Output the (X, Y) coordinate of the center of the cell containing the given text.  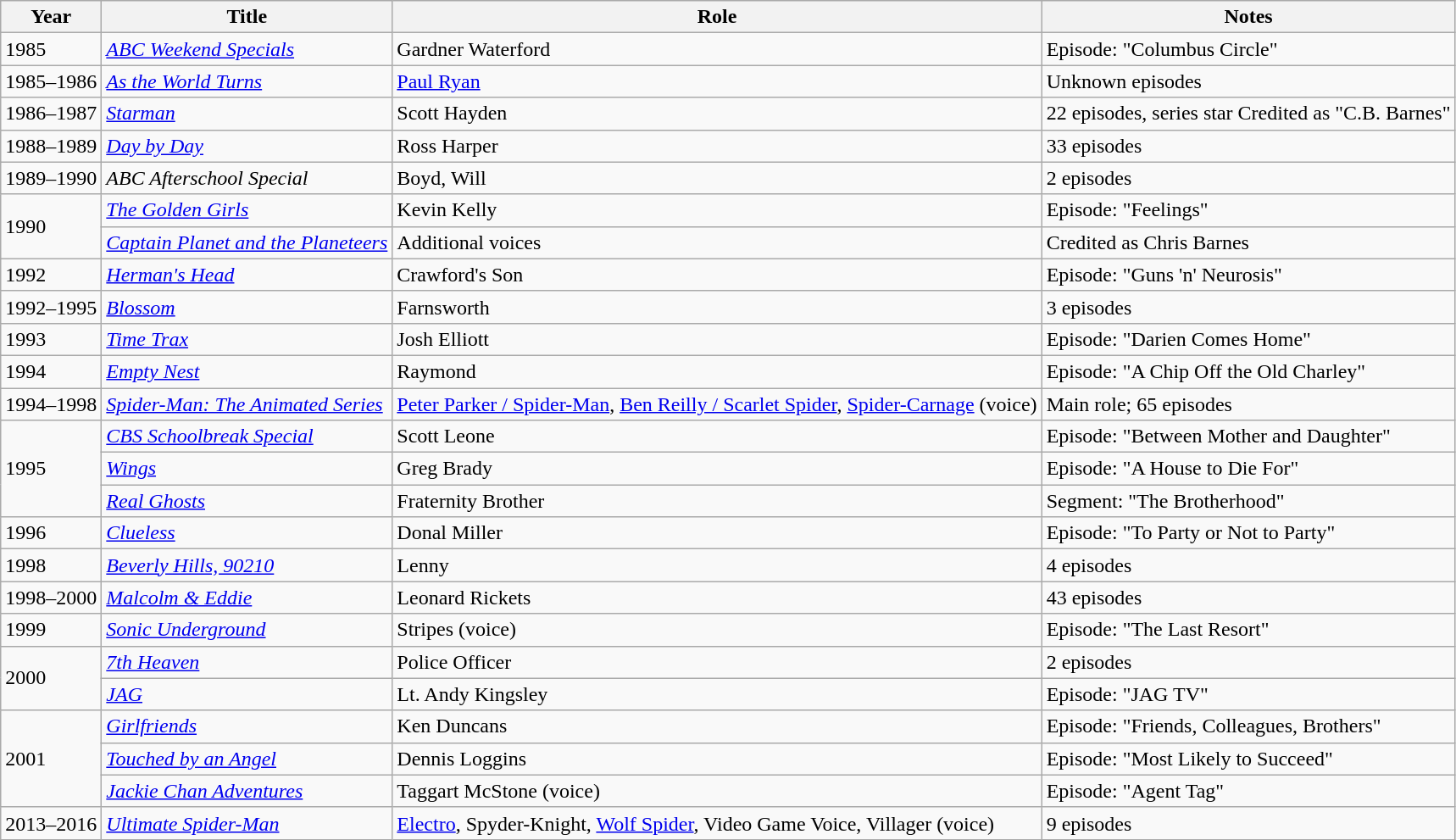
43 episodes (1248, 598)
Episode: "Friends, Colleagues, Brothers" (1248, 726)
Greg Brady (717, 469)
Wings (247, 469)
Donal Miller (717, 533)
Raymond (717, 371)
Malcolm & Eddie (247, 598)
Starman (247, 114)
Episode: "The Last Resort" (1248, 630)
Leonard Rickets (717, 598)
1992 (51, 275)
22 episodes, series star Credited as "C.B. Barnes" (1248, 114)
1996 (51, 533)
Unknown episodes (1248, 81)
Episode: "Between Mother and Daughter" (1248, 437)
1995 (51, 469)
Taggart McStone (voice) (717, 791)
Captain Planet and the Planeteers (247, 242)
9 episodes (1248, 823)
Credited as Chris Barnes (1248, 242)
Scott Leone (717, 437)
Beverly Hills, 90210 (247, 565)
Boyd, Will (717, 178)
2013–2016 (51, 823)
1989–1990 (51, 178)
Spider-Man: The Animated Series (247, 404)
Episode: "JAG TV" (1248, 694)
1992–1995 (51, 307)
Crawford's Son (717, 275)
ABC Afterschool Special (247, 178)
Episode: "Feelings" (1248, 210)
Episode: "Columbus Circle" (1248, 49)
Episode: "Agent Tag" (1248, 791)
Ultimate Spider-Man (247, 823)
2001 (51, 759)
1994 (51, 371)
Title (247, 17)
1999 (51, 630)
Scott Hayden (717, 114)
4 episodes (1248, 565)
Josh Elliott (717, 339)
Blossom (247, 307)
1993 (51, 339)
Episode: "Darien Comes Home" (1248, 339)
CBS Schoolbreak Special (247, 437)
Real Ghosts (247, 501)
Gardner Waterford (717, 49)
1994–1998 (51, 404)
Fraternity Brother (717, 501)
7th Heaven (247, 662)
Lenny (717, 565)
1990 (51, 226)
1985 (51, 49)
Additional voices (717, 242)
Police Officer (717, 662)
Day by Day (247, 146)
Role (717, 17)
Lt. Andy Kingsley (717, 694)
Clueless (247, 533)
1985–1986 (51, 81)
Electro, Spyder-Knight, Wolf Spider, Video Game Voice, Villager (voice) (717, 823)
Notes (1248, 17)
1998–2000 (51, 598)
Dennis Loggins (717, 759)
33 episodes (1248, 146)
The Golden Girls (247, 210)
Episode: "A Chip Off the Old Charley" (1248, 371)
Main role; 65 episodes (1248, 404)
1988–1989 (51, 146)
Stripes (voice) (717, 630)
Kevin Kelly (717, 210)
Time Trax (247, 339)
As the World Turns (247, 81)
Segment: "The Brotherhood" (1248, 501)
Ken Duncans (717, 726)
JAG (247, 694)
ABC Weekend Specials (247, 49)
Herman's Head (247, 275)
Farnsworth (717, 307)
3 episodes (1248, 307)
Peter Parker / Spider-Man, Ben Reilly / Scarlet Spider, Spider-Carnage (voice) (717, 404)
Touched by an Angel (247, 759)
Episode: "Most Likely to Succeed" (1248, 759)
Ross Harper (717, 146)
Empty Nest (247, 371)
2000 (51, 678)
Year (51, 17)
1998 (51, 565)
1986–1987 (51, 114)
Episode: "Guns 'n' Neurosis" (1248, 275)
Paul Ryan (717, 81)
Girlfriends (247, 726)
Jackie Chan Adventures (247, 791)
Episode: "To Party or Not to Party" (1248, 533)
Sonic Underground (247, 630)
Episode: "A House to Die For" (1248, 469)
